Provide the (X, Y) coordinate of the cell's center where the given text is located.  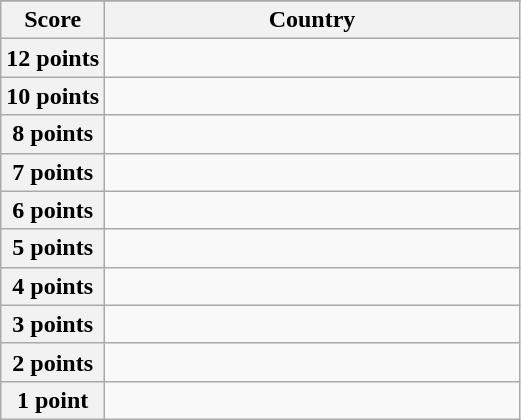
5 points (53, 248)
2 points (53, 362)
4 points (53, 286)
Score (53, 20)
10 points (53, 96)
1 point (53, 400)
6 points (53, 210)
7 points (53, 172)
Country (312, 20)
8 points (53, 134)
12 points (53, 58)
3 points (53, 324)
